Extract the (X, Y) coordinate from the center of the cell holding the provided text.  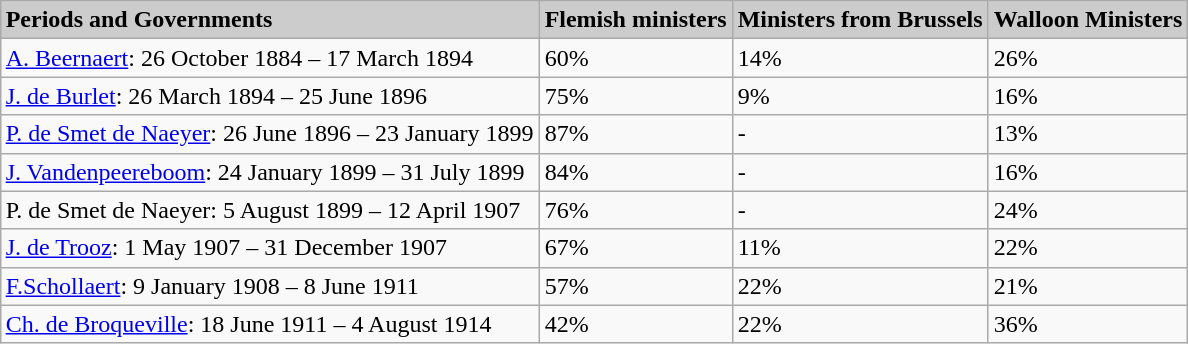
P. de Smet de Naeyer: 26 June 1896 – 23 January 1899 (270, 134)
21% (1088, 286)
42% (636, 324)
Periods and Governments (270, 20)
36% (1088, 324)
87% (636, 134)
Walloon Ministers (1088, 20)
60% (636, 58)
Ministers from Brussels (860, 20)
Flemish ministers (636, 20)
26% (1088, 58)
9% (860, 96)
57% (636, 286)
14% (860, 58)
J. de Burlet: 26 March 1894 – 25 June 1896 (270, 96)
Ch. de Broqueville: 18 June 1911 – 4 August 1914 (270, 324)
11% (860, 248)
P. de Smet de Naeyer: 5 August 1899 – 12 April 1907 (270, 210)
A. Beernaert: 26 October 1884 – 17 March 1894 (270, 58)
76% (636, 210)
F.Schollaert: 9 January 1908 – 8 June 1911 (270, 286)
75% (636, 96)
J. Vandenpeereboom: 24 January 1899 – 31 July 1899 (270, 172)
67% (636, 248)
13% (1088, 134)
24% (1088, 210)
J. de Trooz: 1 May 1907 – 31 December 1907 (270, 248)
84% (636, 172)
